Determine the [x, y] coordinate at the center of the cell enclosing the given text.  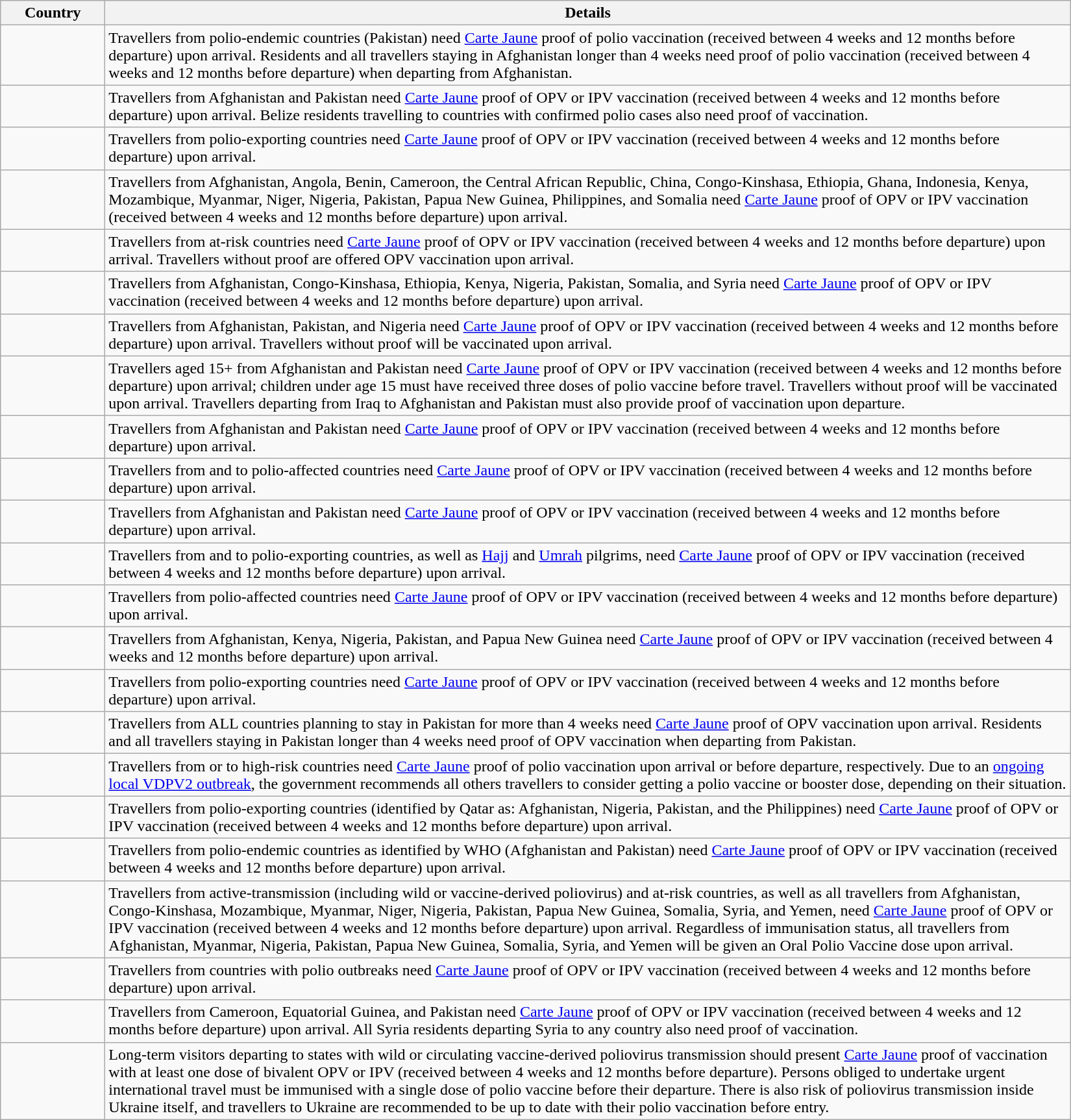
Country [53, 13]
Details [588, 13]
